Identify which cell holds the provided text, then report its (X, Y) central coordinate. 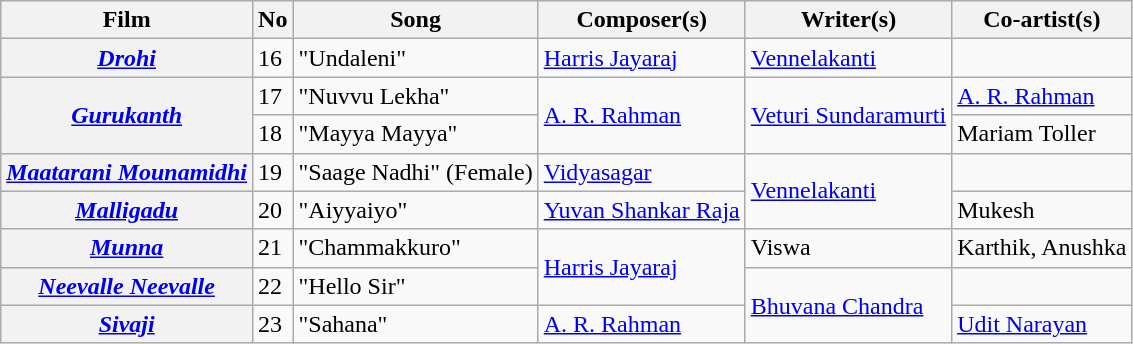
Drohi (127, 58)
Veturi Sundaramurti (848, 115)
16 (273, 58)
17 (273, 96)
20 (273, 210)
Gurukanth (127, 115)
21 (273, 248)
19 (273, 172)
Yuvan Shankar Raja (642, 210)
Munna (127, 248)
18 (273, 134)
Malligadu (127, 210)
Bhuvana Chandra (848, 305)
23 (273, 324)
Composer(s) (642, 20)
"Saage Nadhi" (Female) (416, 172)
Song (416, 20)
No (273, 20)
Mukesh (1042, 210)
Viswa (848, 248)
Udit Narayan (1042, 324)
"Undaleni" (416, 58)
"Nuvvu Lekha" (416, 96)
Writer(s) (848, 20)
Maatarani Mounamidhi (127, 172)
"Mayya Mayya" (416, 134)
22 (273, 286)
Mariam Toller (1042, 134)
Sivaji (127, 324)
"Hello Sir" (416, 286)
"Aiyyaiyo" (416, 210)
Co-artist(s) (1042, 20)
"Chammakkuro" (416, 248)
"Sahana" (416, 324)
Neevalle Neevalle (127, 286)
Karthik, Anushka (1042, 248)
Vidyasagar (642, 172)
Film (127, 20)
